Return (X, Y) of the center of cell containing provided text 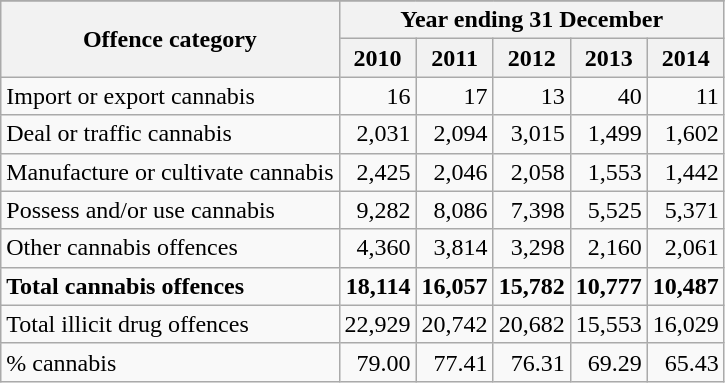
40 (608, 96)
2,046 (454, 172)
18,114 (378, 286)
3,298 (532, 248)
% cannabis (170, 362)
69.29 (608, 362)
2011 (454, 58)
Offence category (170, 39)
13 (532, 96)
17 (454, 96)
1,602 (686, 134)
16,057 (454, 286)
2010 (378, 58)
Total illicit drug offences (170, 324)
2012 (532, 58)
Possess and/or use cannabis (170, 210)
20,682 (532, 324)
5,371 (686, 210)
3,015 (532, 134)
79.00 (378, 362)
2014 (686, 58)
Other cannabis offences (170, 248)
Deal or traffic cannabis (170, 134)
16 (378, 96)
2,058 (532, 172)
4,360 (378, 248)
76.31 (532, 362)
5,525 (608, 210)
2,094 (454, 134)
3,814 (454, 248)
10,777 (608, 286)
22,929 (378, 324)
11 (686, 96)
65.43 (686, 362)
Total cannabis offences (170, 286)
16,029 (686, 324)
2,160 (608, 248)
10,487 (686, 286)
77.41 (454, 362)
15,553 (608, 324)
2,425 (378, 172)
8,086 (454, 210)
2,031 (378, 134)
20,742 (454, 324)
1,442 (686, 172)
Import or export cannabis (170, 96)
9,282 (378, 210)
15,782 (532, 286)
1,499 (608, 134)
Year ending 31 December (532, 20)
7,398 (532, 210)
1,553 (608, 172)
Manufacture or cultivate cannabis (170, 172)
2013 (608, 58)
2,061 (686, 248)
